Return the [X, Y] coordinate for the center point of the cell that contains the specified text.  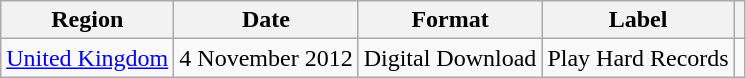
Region [88, 20]
Play Hard Records [638, 58]
Digital Download [450, 58]
United Kingdom [88, 58]
Label [638, 20]
Format [450, 20]
Date [266, 20]
4 November 2012 [266, 58]
